Capture the cell that displays the provided text and extract its [X, Y] central coordinate. 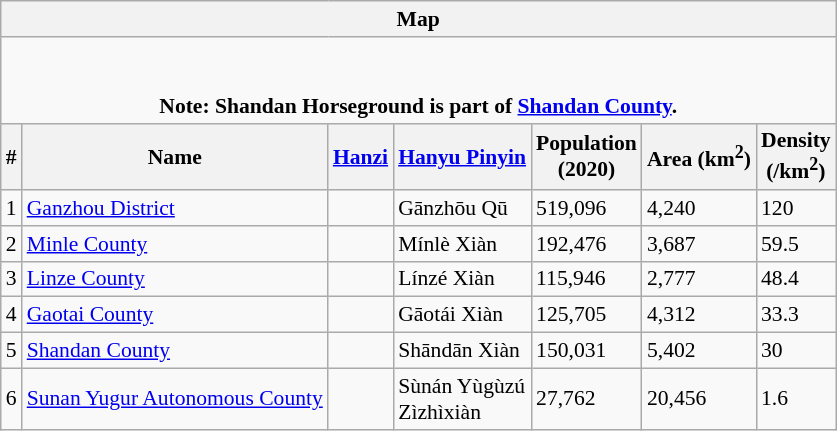
Ganzhou District [175, 208]
192,476 [586, 244]
115,946 [586, 279]
Sunan Yugur Autonomous County [175, 398]
3 [12, 279]
Minle County [175, 244]
20,456 [699, 398]
2 [12, 244]
5,402 [699, 351]
Sùnán YùgùzúZìzhìxiàn [462, 398]
125,705 [586, 315]
Hanyu Pinyin [462, 156]
Note: Shandan Horseground is part of Shandan County. [418, 80]
59.5 [796, 244]
Area (km2) [699, 156]
4,240 [699, 208]
Gānzhōu Qū [462, 208]
5 [12, 351]
# [12, 156]
30 [796, 351]
150,031 [586, 351]
Hanzi [360, 156]
Shandan County [175, 351]
Linze County [175, 279]
4,312 [699, 315]
2,777 [699, 279]
3,687 [699, 244]
Gāotái Xiàn [462, 315]
Shāndān Xiàn [462, 351]
Density(/km2) [796, 156]
48.4 [796, 279]
27,762 [586, 398]
Map [418, 19]
4 [12, 315]
1 [12, 208]
Population(2020) [586, 156]
519,096 [586, 208]
Línzé Xiàn [462, 279]
Name [175, 156]
1.6 [796, 398]
120 [796, 208]
33.3 [796, 315]
6 [12, 398]
Gaotai County [175, 315]
Mínlè Xiàn [462, 244]
